Determine the [X, Y] coordinate at the center of the cell enclosing the given text.  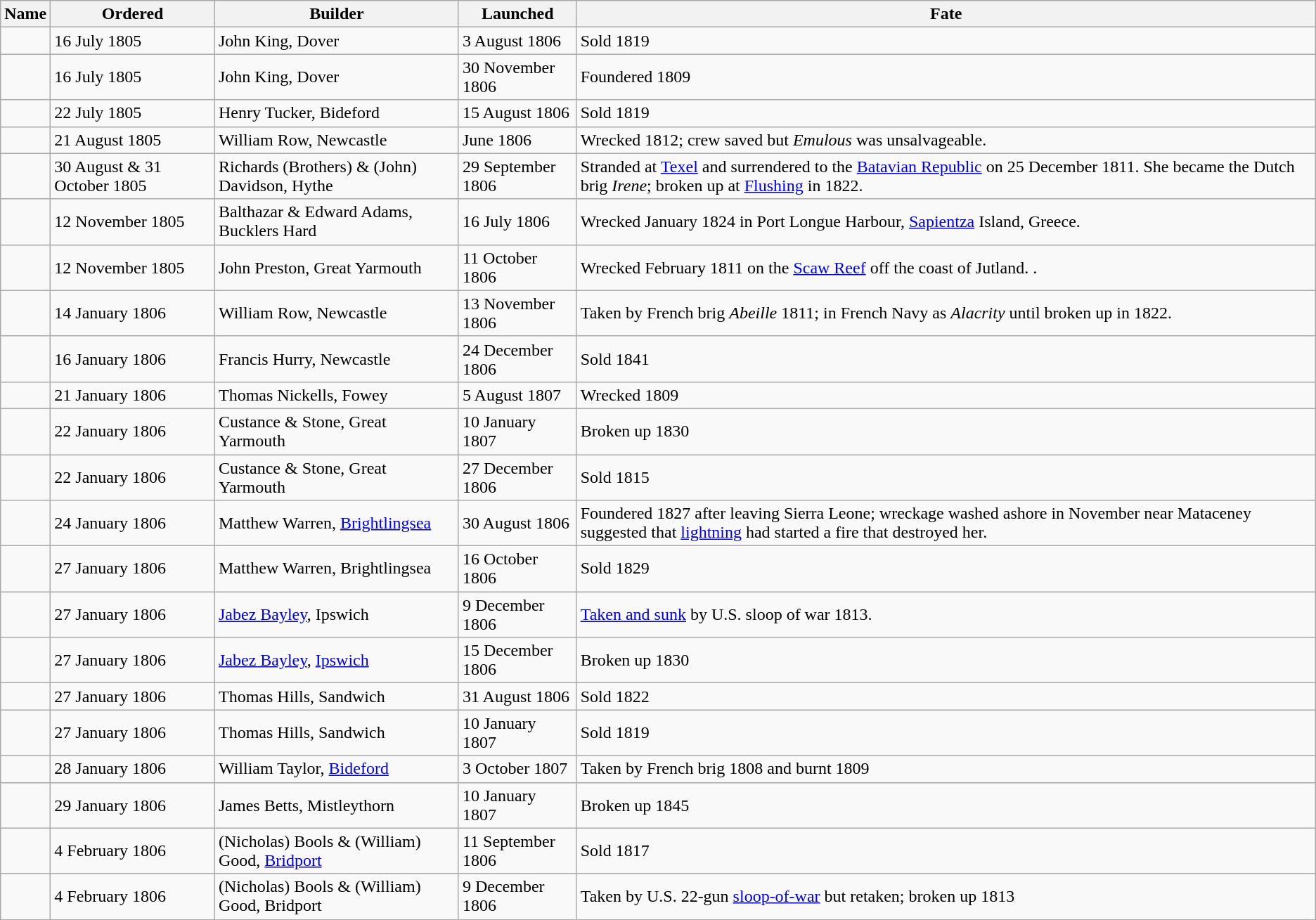
29 September 1806 [517, 176]
James Betts, Mistleythorn [336, 805]
Wrecked 1812; crew saved but Emulous was unsalvageable. [946, 140]
5 August 1807 [517, 395]
Ordered [133, 14]
30 August & 31 October 1805 [133, 176]
21 January 1806 [133, 395]
30 August 1806 [517, 523]
Wrecked February 1811 on the Scaw Reef off the coast of Jutland. . [946, 267]
Balthazar & Edward Adams, Bucklers Hard [336, 222]
Name [25, 14]
30 November 1806 [517, 77]
16 October 1806 [517, 569]
Sold 1815 [946, 477]
28 January 1806 [133, 769]
Taken by French brig 1808 and burnt 1809 [946, 769]
16 July 1806 [517, 222]
Taken and sunk by U.S. sloop of war 1813. [946, 614]
14 January 1806 [133, 313]
Sold 1841 [946, 358]
Launched [517, 14]
16 January 1806 [133, 358]
24 January 1806 [133, 523]
Sold 1822 [946, 697]
29 January 1806 [133, 805]
Francis Hurry, Newcastle [336, 358]
Taken by French brig Abeille 1811; in French Navy as Alacrity until broken up in 1822. [946, 313]
Builder [336, 14]
21 August 1805 [133, 140]
24 December 1806 [517, 358]
Wrecked 1809 [946, 395]
Stranded at Texel and surrendered to the Batavian Republic on 25 December 1811. She became the Dutch brig Irene; broken up at Flushing in 1822. [946, 176]
15 December 1806 [517, 661]
Foundered 1809 [946, 77]
3 October 1807 [517, 769]
Thomas Nickells, Fowey [336, 395]
11 September 1806 [517, 850]
27 December 1806 [517, 477]
31 August 1806 [517, 697]
John Preston, Great Yarmouth [336, 267]
William Taylor, Bideford [336, 769]
22 July 1805 [133, 113]
11 October 1806 [517, 267]
Broken up 1845 [946, 805]
Wrecked January 1824 in Port Longue Harbour, Sapientza Island, Greece. [946, 222]
Richards (Brothers) & (John) Davidson, Hythe [336, 176]
15 August 1806 [517, 113]
Sold 1817 [946, 850]
3 August 1806 [517, 41]
Sold 1829 [946, 569]
June 1806 [517, 140]
Fate [946, 14]
Henry Tucker, Bideford [336, 113]
13 November 1806 [517, 313]
Taken by U.S. 22-gun sloop-of-war but retaken; broken up 1813 [946, 897]
